Locate the cell with the specified text and output its (x, y) center coordinate. 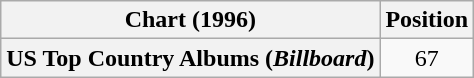
Position (427, 20)
67 (427, 58)
US Top Country Albums (Billboard) (190, 58)
Chart (1996) (190, 20)
